Capture the cell that displays the provided text and extract its (X, Y) central coordinate. 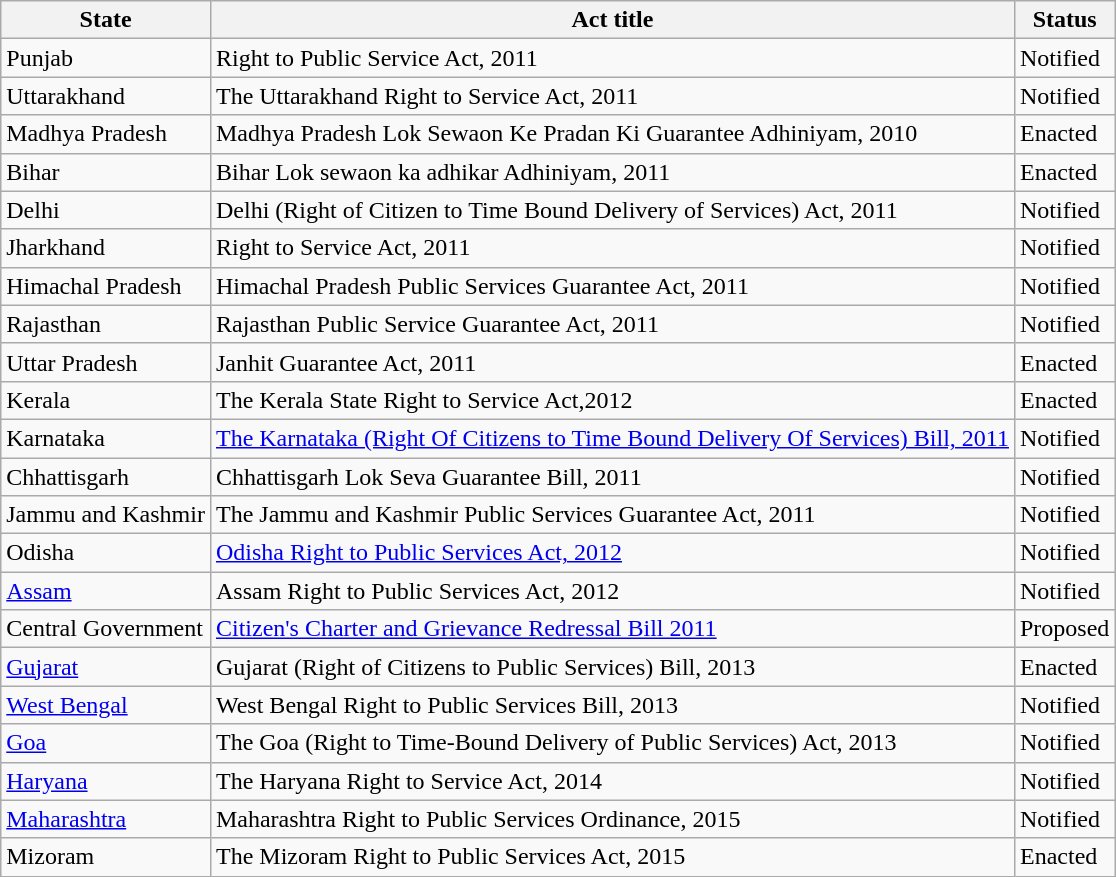
Punjab (106, 58)
Assam Right to Public Services Act, 2012 (612, 591)
The Jammu and Kashmir Public Services Guarantee Act, 2011 (612, 515)
The Uttarakhand Right to Service Act, 2011 (612, 96)
Bihar Lok sewaon ka adhikar Adhiniyam, 2011 (612, 172)
The Mizoram Right to Public Services Act, 2015 (612, 857)
The Karnataka (Right Of Citizens to Time Bound Delivery Of Services) Bill, 2011 (612, 438)
Janhit Guarantee Act, 2011 (612, 362)
Act title (612, 20)
State (106, 20)
Himachal Pradesh Public Services Guarantee Act, 2011 (612, 286)
Delhi (106, 210)
Central Government (106, 629)
Odisha Right to Public Services Act, 2012 (612, 553)
Right to Service Act, 2011 (612, 248)
Jharkhand (106, 248)
Rajasthan (106, 324)
Gujarat (Right of Citizens to Public Services) Bill, 2013 (612, 667)
Chhattisgarh Lok Seva Guarantee Bill, 2011 (612, 477)
Assam (106, 591)
Himachal Pradesh (106, 286)
Status (1064, 20)
Citizen's Charter and Grievance Redressal Bill 2011 (612, 629)
The Kerala State Right to Service Act,2012 (612, 400)
West Bengal (106, 705)
Goa (106, 743)
Bihar (106, 172)
Uttarakhand (106, 96)
Delhi (Right of Citizen to Time Bound Delivery of Services) Act, 2011 (612, 210)
Haryana (106, 781)
Proposed (1064, 629)
West Bengal Right to Public Services Bill, 2013 (612, 705)
The Haryana Right to Service Act, 2014 (612, 781)
Kerala (106, 400)
Rajasthan Public Service Guarantee Act, 2011 (612, 324)
Chhattisgarh (106, 477)
Gujarat (106, 667)
Right to Public Service Act, 2011 (612, 58)
Karnataka (106, 438)
Madhya Pradesh (106, 134)
The Goa (Right to Time-Bound Delivery of Public Services) Act, 2013 (612, 743)
Uttar Pradesh (106, 362)
Jammu and Kashmir (106, 515)
Odisha (106, 553)
Maharashtra (106, 819)
Madhya Pradesh Lok Sewaon Ke Pradan Ki Guarantee Adhiniyam, 2010 (612, 134)
Maharashtra Right to Public Services Ordinance, 2015 (612, 819)
Mizoram (106, 857)
